Return the [X, Y] coordinate for the center point of the cell that contains the specified text.  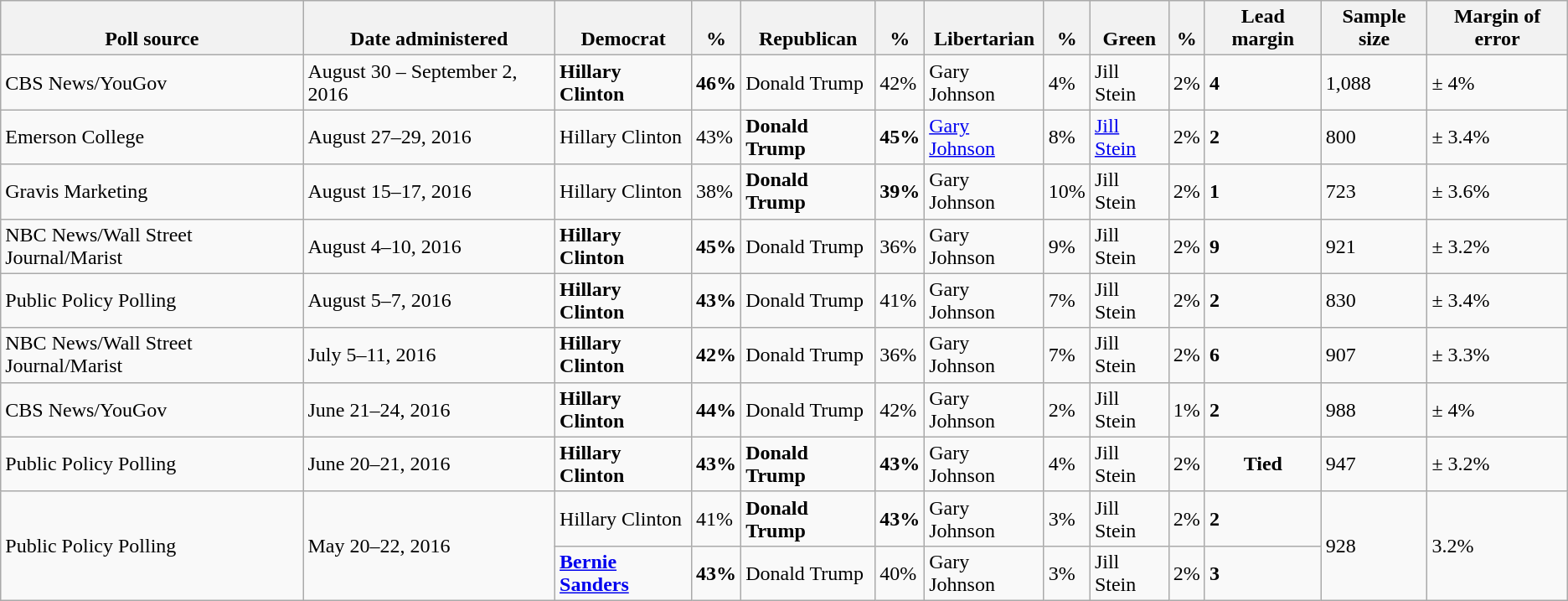
46% [717, 82]
Libertarian [985, 28]
39% [900, 191]
4 [1263, 82]
Date administered [429, 28]
800 [1374, 137]
9 [1263, 246]
August 15–17, 2016 [429, 191]
Republican [808, 28]
August 5–7, 2016 [429, 300]
June 20–21, 2016 [429, 464]
947 [1374, 464]
921 [1374, 246]
1,088 [1374, 82]
± 3.6% [1498, 191]
3.2% [1498, 546]
Poll source [152, 28]
38% [717, 191]
1 [1263, 191]
3 [1263, 573]
6 [1263, 355]
44% [717, 409]
8% [1067, 137]
10% [1067, 191]
Green [1129, 28]
Democrat [623, 28]
August 27–29, 2016 [429, 137]
Bernie Sanders [623, 573]
928 [1374, 546]
9% [1067, 246]
Emerson College [152, 137]
August 30 – September 2, 2016 [429, 82]
830 [1374, 300]
June 21–24, 2016 [429, 409]
Margin of error [1498, 28]
988 [1374, 409]
723 [1374, 191]
1% [1186, 409]
Sample size [1374, 28]
Tied [1263, 464]
907 [1374, 355]
40% [900, 573]
Lead margin [1263, 28]
July 5–11, 2016 [429, 355]
± 3.3% [1498, 355]
August 4–10, 2016 [429, 246]
Gravis Marketing [152, 191]
May 20–22, 2016 [429, 546]
